Locate the cell with the specified text and output its (X, Y) center coordinate. 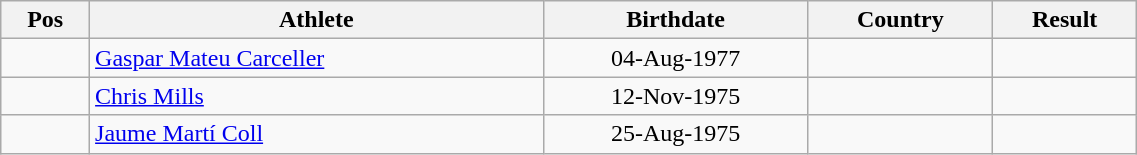
Athlete (317, 20)
Gaspar Mateu Carceller (317, 58)
Pos (46, 20)
04-Aug-1977 (676, 58)
12-Nov-1975 (676, 96)
Country (900, 20)
25-Aug-1975 (676, 134)
Chris Mills (317, 96)
Birthdate (676, 20)
Jaume Martí Coll (317, 134)
Result (1065, 20)
